Locate the cell with the specified text and output its (x, y) center coordinate. 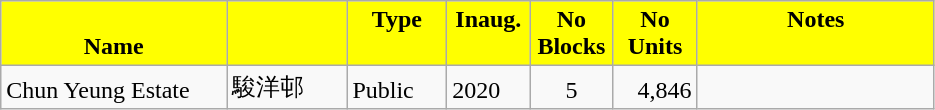
Type (397, 34)
Chun Yeung Estate (114, 88)
Notes (816, 34)
2020 (488, 88)
Public (397, 88)
駿洋邨 (287, 88)
No Units (655, 34)
Name (114, 34)
4,846 (655, 88)
5 (572, 88)
Inaug. (488, 34)
No Blocks (572, 34)
